Extract the (X, Y) coordinate from the center of the cell holding the provided text.  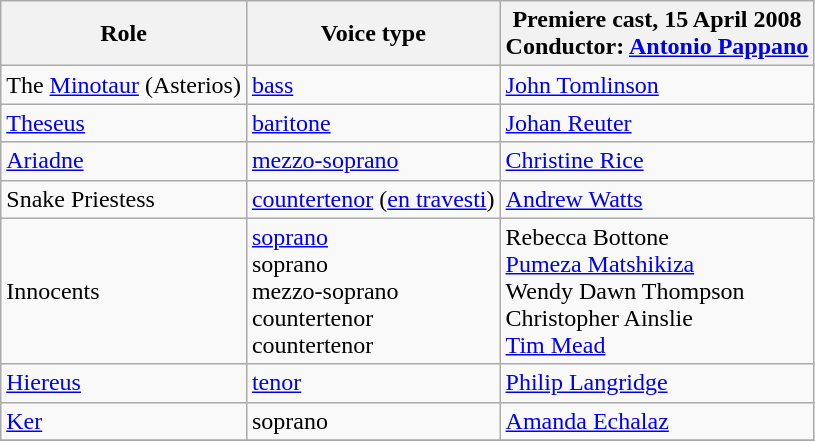
Ker (124, 421)
John Tomlinson (657, 85)
Voice type (373, 34)
Snake Priestess (124, 199)
countertenor (en travesti) (373, 199)
Christine Rice (657, 161)
Innocents (124, 291)
tenor (373, 383)
The Minotaur (Asterios) (124, 85)
Johan Reuter (657, 123)
sopranosopranomezzo-sopranocountertenorcountertenor (373, 291)
baritone (373, 123)
mezzo-soprano (373, 161)
Premiere cast, 15 April 2008Conductor: Antonio Pappano (657, 34)
soprano (373, 421)
Amanda Echalaz (657, 421)
Role (124, 34)
bass (373, 85)
Ariadne (124, 161)
Theseus (124, 123)
Rebecca BottonePumeza MatshikizaWendy Dawn ThompsonChristopher AinslieTim Mead (657, 291)
Philip Langridge (657, 383)
Hiereus (124, 383)
Andrew Watts (657, 199)
